Extract the (x, y) coordinate from the center of the cell holding the provided text.  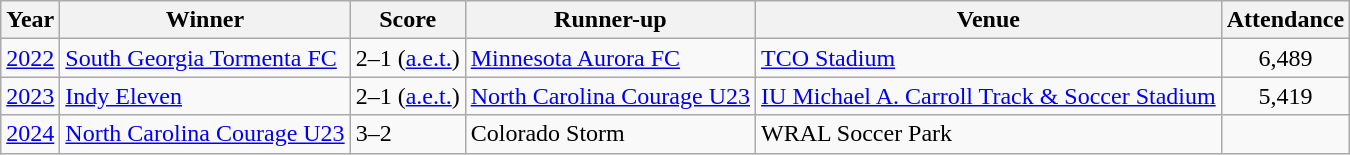
3–2 (408, 134)
Minnesota Aurora FC (610, 58)
WRAL Soccer Park (989, 134)
2022 (30, 58)
2024 (30, 134)
Indy Eleven (205, 96)
Venue (989, 20)
Runner-up (610, 20)
IU Michael A. Carroll Track & Soccer Stadium (989, 96)
Winner (205, 20)
6,489 (1285, 58)
Attendance (1285, 20)
Score (408, 20)
TCO Stadium (989, 58)
Year (30, 20)
South Georgia Tormenta FC (205, 58)
Colorado Storm (610, 134)
2023 (30, 96)
5,419 (1285, 96)
